Extract the (X, Y) coordinate from the center of the cell holding the provided text.  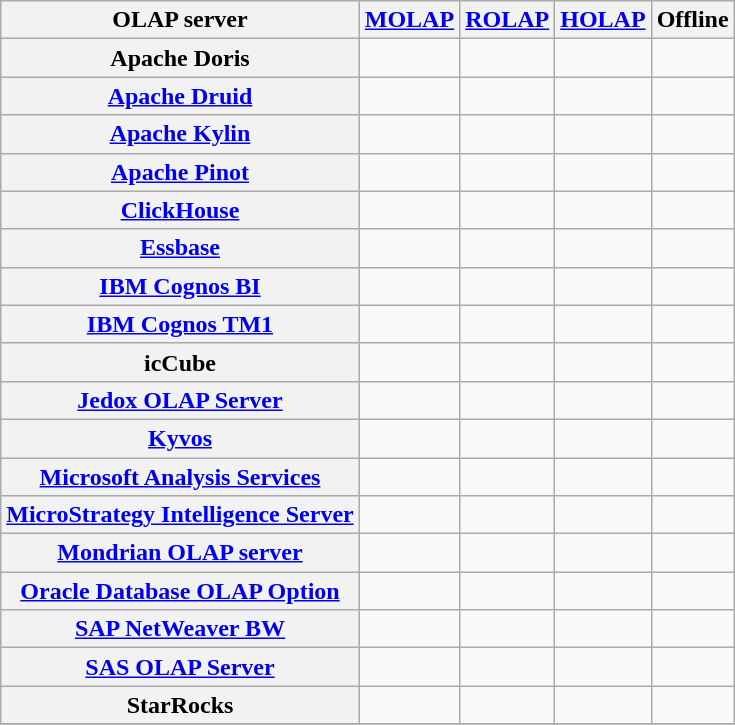
Kyvos (180, 438)
MOLAP (409, 20)
Offline (692, 20)
Mondrian OLAP server (180, 553)
SAP NetWeaver BW (180, 629)
Apache Pinot (180, 172)
Apache Druid (180, 96)
icCube (180, 362)
HOLAP (603, 20)
MicroStrategy Intelligence Server (180, 515)
SAS OLAP Server (180, 667)
Apache Doris (180, 58)
Microsoft Analysis Services (180, 477)
IBM Cognos TM1 (180, 324)
Apache Kylin (180, 134)
ROLAP (508, 20)
Oracle Database OLAP Option (180, 591)
OLAP server (180, 20)
ClickHouse (180, 210)
StarRocks (180, 705)
Essbase (180, 248)
IBM Cognos BI (180, 286)
Jedox OLAP Server (180, 400)
